Search for the cell housing the specified text and yield its (X, Y) center coordinate. 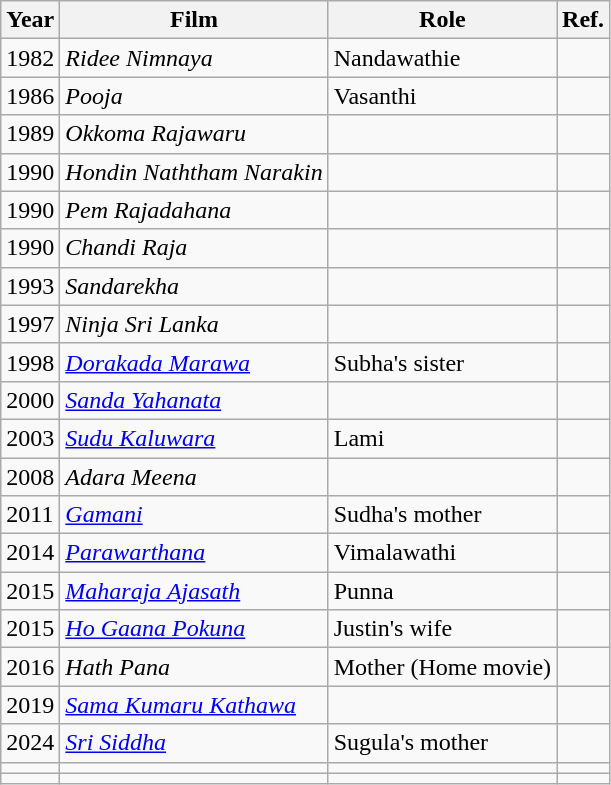
2011 (30, 515)
Maharaja Ajasath (194, 591)
Dorakada Marawa (194, 362)
Ref. (584, 20)
1998 (30, 362)
Sandarekha (194, 286)
Sanda Yahanata (194, 400)
1989 (30, 134)
Vasanthi (442, 96)
Sugula's mother (442, 743)
2024 (30, 743)
Sama Kumaru Kathawa (194, 705)
Mother (Home movie) (442, 667)
2000 (30, 400)
2016 (30, 667)
Hondin Naththam Narakin (194, 172)
Year (30, 20)
1997 (30, 324)
2003 (30, 438)
Role (442, 20)
2008 (30, 477)
Gamani (194, 515)
Ninja Sri Lanka (194, 324)
1986 (30, 96)
Justin's wife (442, 629)
Chandi Raja (194, 248)
Parawarthana (194, 553)
Film (194, 20)
Adara Meena (194, 477)
Sudu Kaluwara (194, 438)
Hath Pana (194, 667)
1982 (30, 58)
Sudha's mother (442, 515)
Vimalawathi (442, 553)
Ho Gaana Pokuna (194, 629)
1993 (30, 286)
Lami (442, 438)
Nandawathie (442, 58)
Pem Rajadahana (194, 210)
2019 (30, 705)
Sri Siddha (194, 743)
2014 (30, 553)
Okkoma Rajawaru (194, 134)
Subha's sister (442, 362)
Punna (442, 591)
Pooja (194, 96)
Ridee Nimnaya (194, 58)
